Return the (X, Y) coordinate for the center point of the cell that contains the specified text.  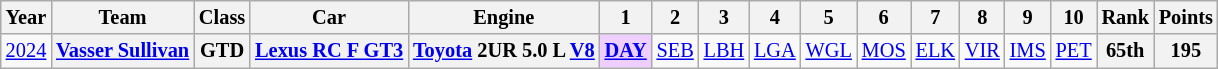
SEB (676, 51)
ELK (936, 51)
LGA (775, 51)
WGL (829, 51)
10 (1074, 17)
Lexus RC F GT3 (329, 51)
1 (626, 17)
3 (724, 17)
Team (122, 17)
9 (1028, 17)
Rank (1126, 17)
DAY (626, 51)
LBH (724, 51)
MOS (884, 51)
195 (1186, 51)
Toyota 2UR 5.0 L V8 (504, 51)
VIR (982, 51)
2024 (26, 51)
65th (1126, 51)
4 (775, 17)
2 (676, 17)
7 (936, 17)
GTD (222, 51)
Points (1186, 17)
Vasser Sullivan (122, 51)
Engine (504, 17)
8 (982, 17)
Year (26, 17)
Car (329, 17)
6 (884, 17)
IMS (1028, 51)
PET (1074, 51)
Class (222, 17)
5 (829, 17)
